From the cell containing the given text, extract its center point as (X, Y) coordinate. 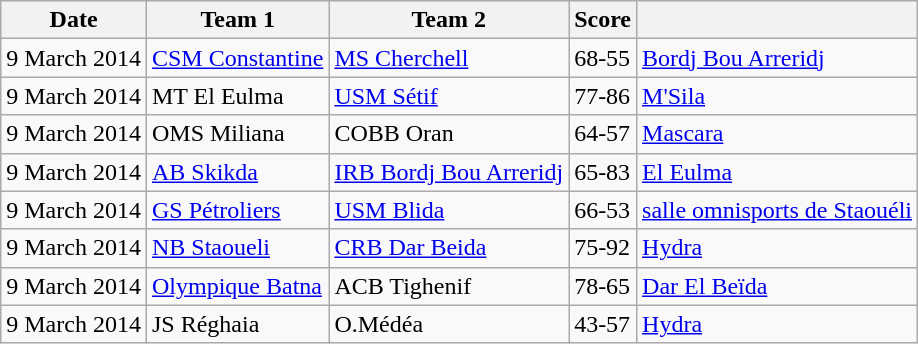
El Eulma (778, 172)
MS Cherchell (449, 58)
Score (603, 20)
ACB Tighenif (449, 286)
65-83 (603, 172)
O.Médéa (449, 324)
OMS Miliana (237, 134)
68-55 (603, 58)
43-57 (603, 324)
NB Staoueli (237, 248)
M'Sila (778, 96)
64-57 (603, 134)
Olympique Batna (237, 286)
Date (74, 20)
AB Skikda (237, 172)
MT El Eulma (237, 96)
78-65 (603, 286)
USM Blida (449, 210)
COBB Oran (449, 134)
salle omnisports de Staouéli (778, 210)
66-53 (603, 210)
JS Réghaia (237, 324)
Bordj Bou Arreridj (778, 58)
75-92 (603, 248)
Dar El Beïda (778, 286)
77-86 (603, 96)
Team 1 (237, 20)
CRB Dar Beida (449, 248)
GS Pétroliers (237, 210)
Mascara (778, 134)
CSM Constantine (237, 58)
USM Sétif (449, 96)
Team 2 (449, 20)
IRB Bordj Bou Arreridj (449, 172)
